Detect which cell encompasses the target text, then output its (X, Y) center coordinate. 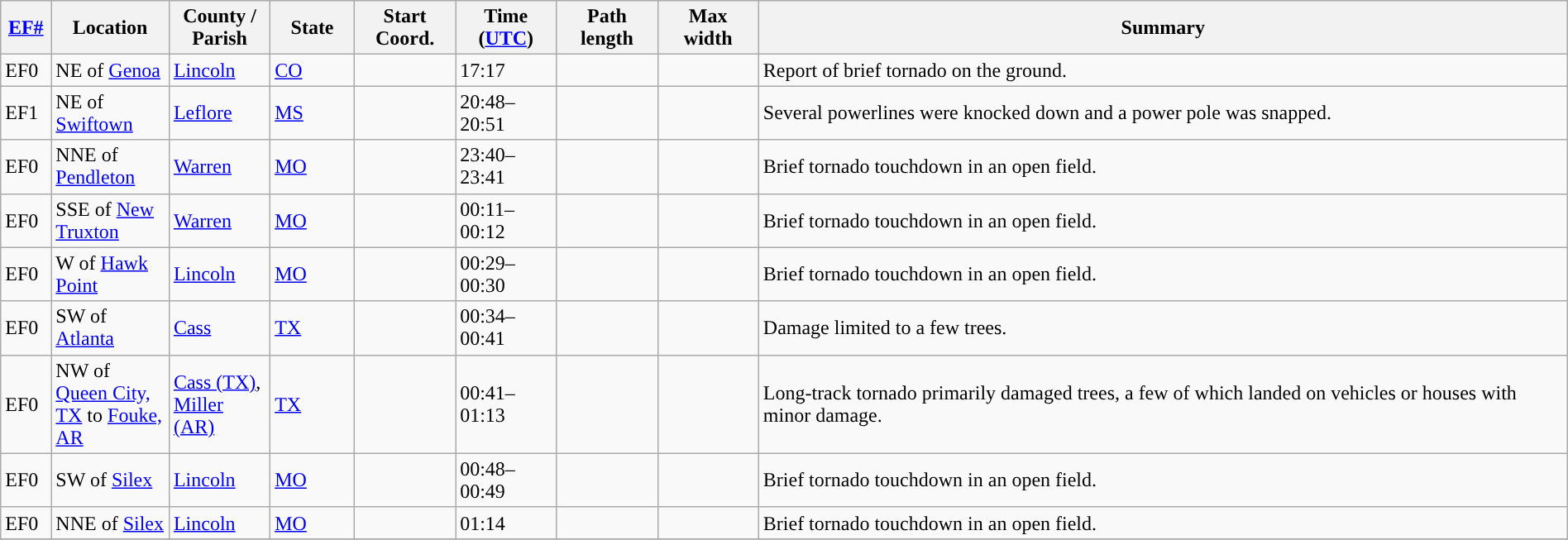
00:34–00:41 (506, 327)
Cass (219, 327)
EF# (26, 28)
NNE of Silex (111, 523)
EF1 (26, 112)
Leflore (219, 112)
NE of Genoa (111, 70)
W of Hawk Point (111, 275)
20:48–20:51 (506, 112)
SW of Silex (111, 480)
00:11–00:12 (506, 220)
Report of brief tornado on the ground. (1163, 70)
Max width (708, 28)
Time (UTC) (506, 28)
Long-track tornado primarily damaged trees, a few of which landed on vehicles or houses with minor damage. (1163, 404)
Location (111, 28)
NNE of Pendleton (111, 167)
Several powerlines were knocked down and a power pole was snapped. (1163, 112)
00:41–01:13 (506, 404)
NW of Queen City, TX to Fouke, AR (111, 404)
State (313, 28)
17:17 (506, 70)
00:48–00:49 (506, 480)
SW of Atlanta (111, 327)
00:29–00:30 (506, 275)
Cass (TX), Miller (AR) (219, 404)
SSE of New Truxton (111, 220)
Start Coord. (404, 28)
MS (313, 112)
CO (313, 70)
Damage limited to a few trees. (1163, 327)
Summary (1163, 28)
NE of Swiftown (111, 112)
01:14 (506, 523)
County / Parish (219, 28)
23:40–23:41 (506, 167)
Path length (607, 28)
